Extract the [X, Y] coordinate from the center of the cell holding the provided text.  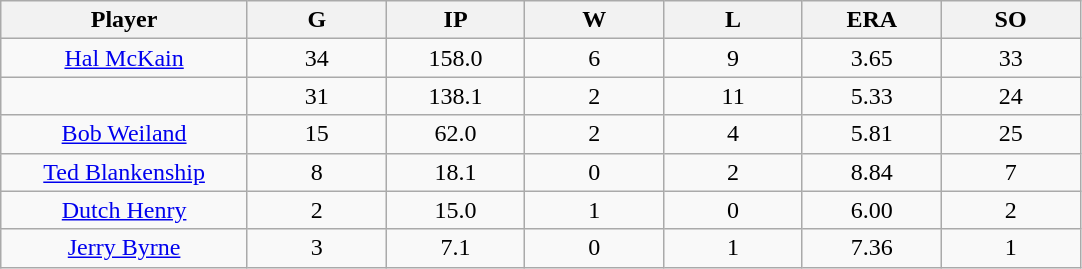
31 [316, 96]
6.00 [872, 210]
Jerry Byrne [124, 248]
24 [1010, 96]
Hal McKain [124, 58]
34 [316, 58]
6 [594, 58]
W [594, 20]
9 [734, 58]
ERA [872, 20]
Bob Weiland [124, 134]
7 [1010, 172]
18.1 [456, 172]
158.0 [456, 58]
Dutch Henry [124, 210]
5.81 [872, 134]
SO [1010, 20]
8 [316, 172]
11 [734, 96]
15 [316, 134]
3.65 [872, 58]
5.33 [872, 96]
4 [734, 134]
Ted Blankenship [124, 172]
62.0 [456, 134]
25 [1010, 134]
7.36 [872, 248]
G [316, 20]
7.1 [456, 248]
8.84 [872, 172]
138.1 [456, 96]
15.0 [456, 210]
33 [1010, 58]
L [734, 20]
Player [124, 20]
IP [456, 20]
3 [316, 248]
